Capture the cell that displays the provided text and extract its (X, Y) central coordinate. 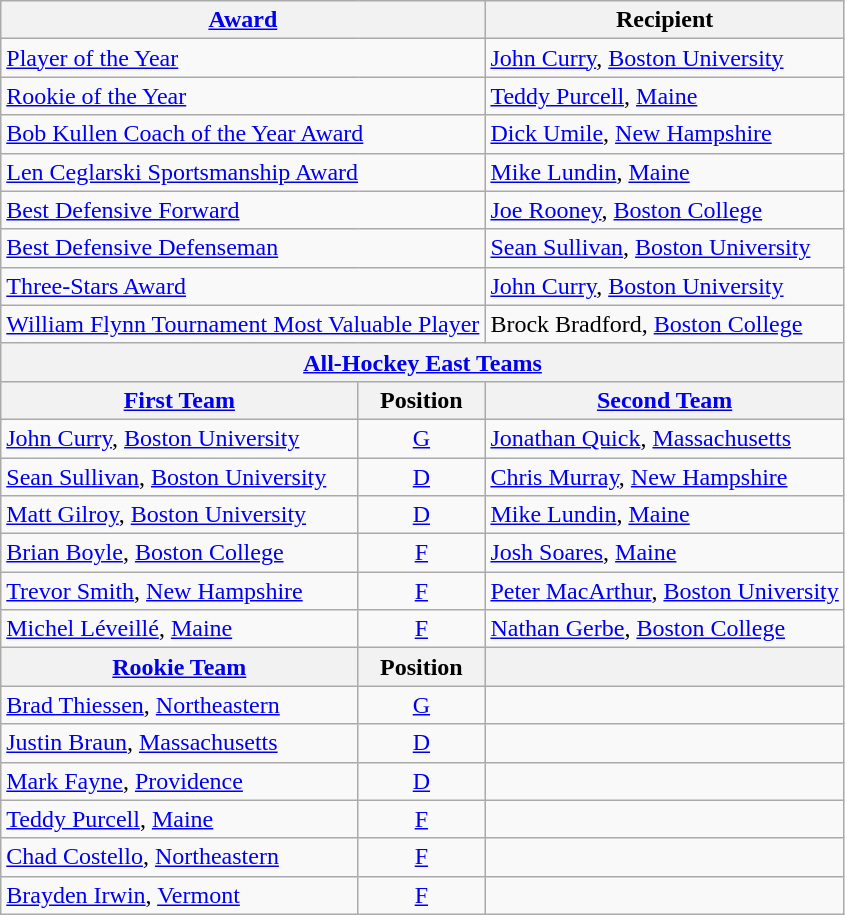
Matt Gilroy, Boston University (180, 515)
Nathan Gerbe, Boston College (664, 629)
Jonathan Quick, Massachusetts (664, 438)
Len Ceglarski Sportsmanship Award (243, 172)
Rookie Team (180, 667)
Best Defensive Forward (243, 210)
Bob Kullen Coach of the Year Award (243, 134)
Award (243, 20)
Joe Rooney, Boston College (664, 210)
Best Defensive Defenseman (243, 248)
Chad Costello, Northeastern (180, 857)
Peter MacArthur, Boston University (664, 591)
Michel Léveillé, Maine (180, 629)
Chris Murray, New Hampshire (664, 477)
Brian Boyle, Boston College (180, 553)
Player of the Year (243, 58)
Mark Fayne, Providence (180, 781)
Dick Umile, New Hampshire (664, 134)
First Team (180, 400)
Justin Braun, Massachusetts (180, 743)
Brad Thiessen, Northeastern (180, 705)
All-Hockey East Teams (423, 362)
Brayden Irwin, Vermont (180, 895)
Brock Bradford, Boston College (664, 324)
William Flynn Tournament Most Valuable Player (243, 324)
Recipient (664, 20)
Second Team (664, 400)
Three-Stars Award (243, 286)
Josh Soares, Maine (664, 553)
Trevor Smith, New Hampshire (180, 591)
Rookie of the Year (243, 96)
